Find where the given text appears and provide that cell's center as (X, Y) coordinate. 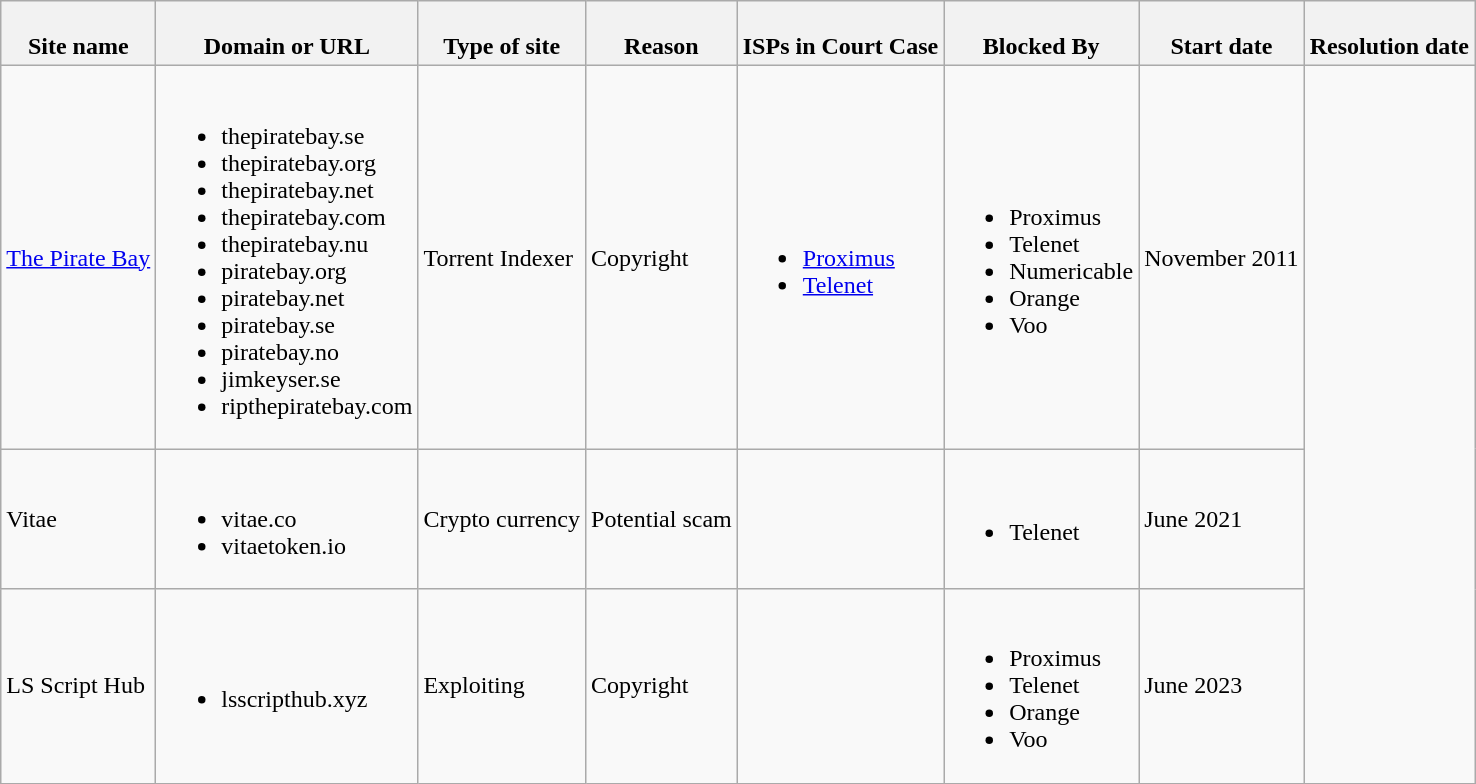
ISPs in Court Case (840, 34)
Torrent Indexer (502, 258)
Vitae (78, 519)
ProximusTelenetNumericableOrangeVoo (1042, 258)
ProximusTelenet (840, 258)
June 2023 (1222, 686)
Potential scam (662, 519)
The Pirate Bay (78, 258)
ProximusTelenetOrangeVoo (1042, 686)
Start date (1222, 34)
June 2021 (1222, 519)
November 2011 (1222, 258)
Site name (78, 34)
Reason (662, 34)
Telenet (1042, 519)
Domain or URL (287, 34)
lsscripthub.xyz (287, 686)
Crypto currency (502, 519)
LS Script Hub (78, 686)
Exploiting (502, 686)
Resolution date (1389, 34)
Type of site (502, 34)
Blocked By (1042, 34)
vitae.covitaetoken.io (287, 519)
